Find where the given text appears and provide that cell's center as [X, Y] coordinate. 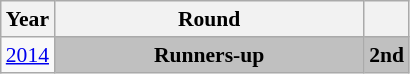
2014 [28, 55]
Round [209, 19]
Runners-up [209, 55]
2nd [386, 55]
Year [28, 19]
